Return (x, y) of the center of cell containing provided text 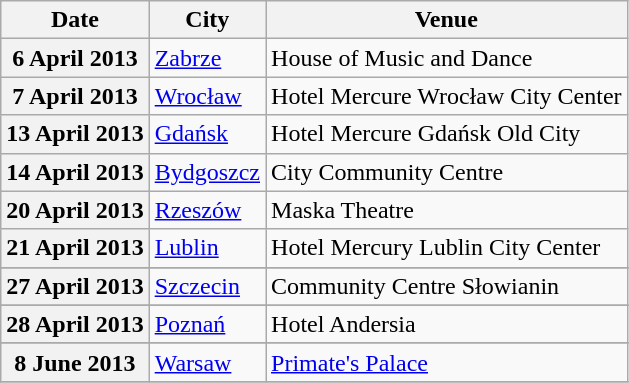
House of Music and Dance (447, 58)
Warsaw (207, 362)
Wrocław (207, 96)
21 April 2013 (75, 248)
City Community Centre (447, 172)
Gdańsk (207, 134)
Venue (447, 20)
Szczecin (207, 286)
Lublin (207, 248)
14 April 2013 (75, 172)
Hotel Mercure Gdańsk Old City (447, 134)
13 April 2013 (75, 134)
Rzeszów (207, 210)
Hotel Mercure Wrocław City Center (447, 96)
Hotel Andersia (447, 324)
Bydgoszcz (207, 172)
8 June 2013 (75, 362)
Maska Theatre (447, 210)
Hotel Mercury Lublin City Center (447, 248)
Zabrze (207, 58)
20 April 2013 (75, 210)
Poznań (207, 324)
Date (75, 20)
6 April 2013 (75, 58)
Community Centre Słowianin (447, 286)
7 April 2013 (75, 96)
27 April 2013 (75, 286)
28 April 2013 (75, 324)
Primate's Palace (447, 362)
City (207, 20)
